Output the [X, Y] coordinate of the center of the cell containing the given text.  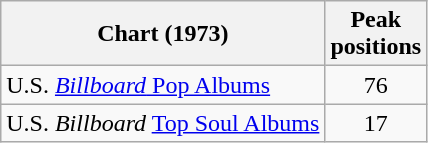
Chart (1973) [163, 34]
Peakpositions [376, 34]
U.S. Billboard Top Soul Albums [163, 123]
76 [376, 85]
17 [376, 123]
U.S. Billboard Pop Albums [163, 85]
